Return (x, y) of the center of cell containing provided text 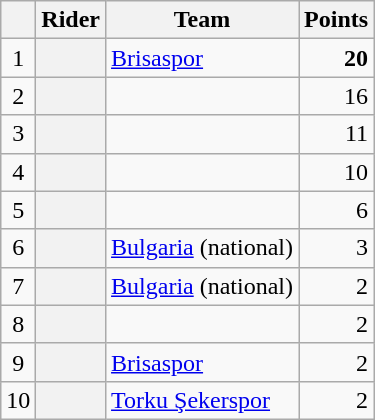
7 (18, 286)
Team (202, 20)
20 (336, 58)
Rider (71, 20)
5 (18, 210)
11 (336, 134)
1 (18, 58)
Torku Şekerspor (202, 400)
8 (18, 324)
4 (18, 172)
9 (18, 362)
Points (336, 20)
16 (336, 96)
